Search for the cell housing the specified text and yield its (X, Y) center coordinate. 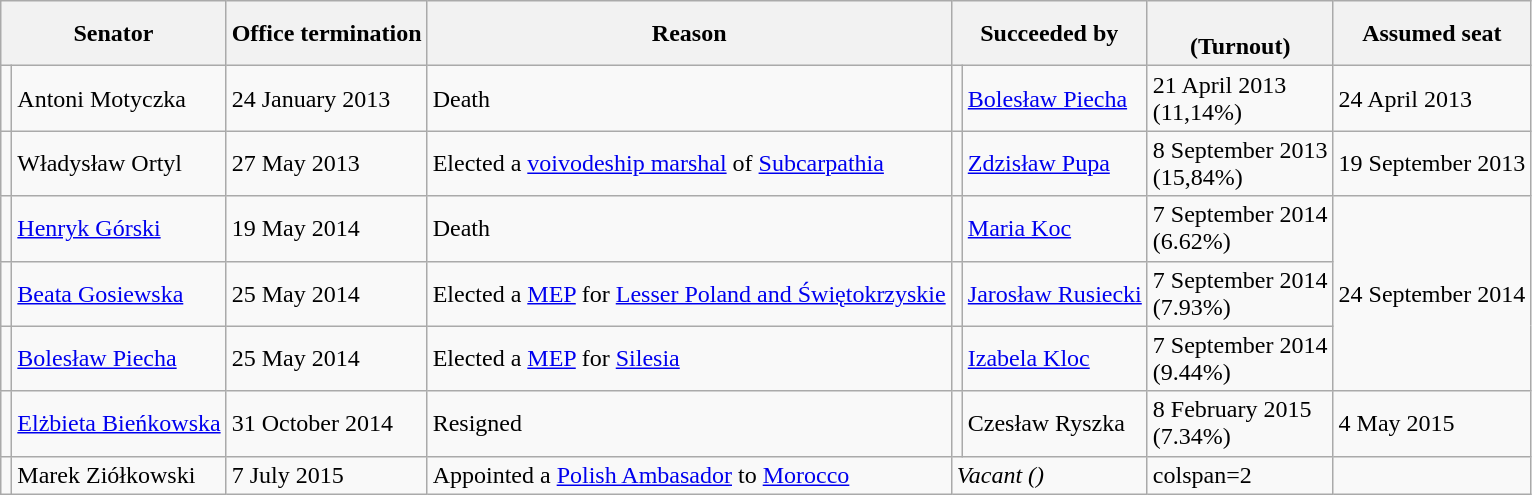
Czesław Ryszka (1054, 424)
Succeeded by (1049, 34)
Zdzisław Pupa (1054, 164)
24 January 2013 (326, 98)
Izabela Kloc (1054, 358)
Senator (114, 34)
Jarosław Rusiecki (1054, 294)
8 September 2013(15,84%) (1240, 164)
24 April 2013 (1432, 98)
4 May 2015 (1432, 424)
7 July 2015 (326, 475)
Resigned (689, 424)
Antoni Motyczka (119, 98)
27 May 2013 (326, 164)
Reason (689, 34)
Elected a voivodeship marshal of Subcarpathia (689, 164)
Assumed seat (1432, 34)
colspan=2 (1240, 475)
(Turnout) (1240, 34)
Marek Ziółkowski (119, 475)
Maria Koc (1054, 228)
Vacant () (1049, 475)
7 September 2014(9.44%) (1240, 358)
Beata Gosiewska (119, 294)
Elżbieta Bieńkowska (119, 424)
Appointed a Polish Ambasador to Morocco (689, 475)
8 February 2015(7.34%) (1240, 424)
Elected a MEP for Lesser Poland and Świętokrzyskie (689, 294)
19 May 2014 (326, 228)
7 September 2014(6.62%) (1240, 228)
24 September 2014 (1432, 294)
Władysław Ortyl (119, 164)
Elected a MEP for Silesia (689, 358)
Office termination (326, 34)
7 September 2014(7.93%) (1240, 294)
21 April 2013(11,14%) (1240, 98)
31 October 2014 (326, 424)
19 September 2013 (1432, 164)
Henryk Górski (119, 228)
